Scan for the cell matching the given text and deliver its (X, Y) coordinate at center. 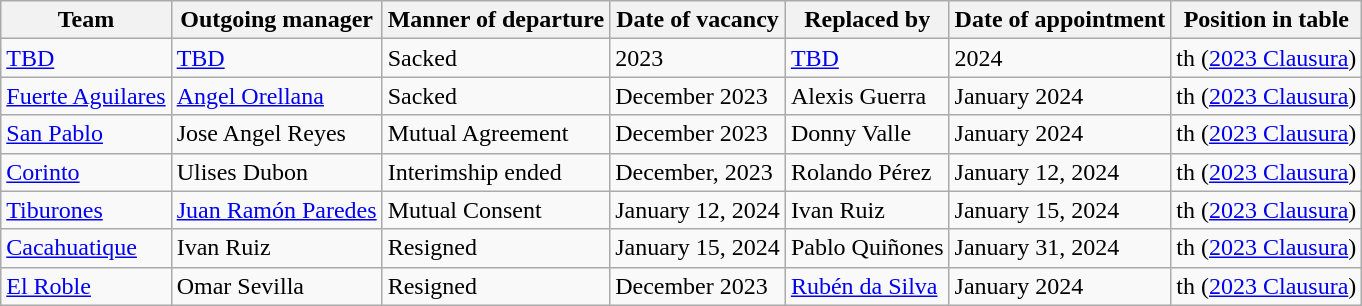
Corinto (86, 172)
Ulises Dubon (276, 172)
Pablo Quiñones (867, 248)
Rubén da Silva (867, 286)
San Pablo (86, 134)
Team (86, 20)
January 31, 2024 (1060, 248)
Angel Orellana (276, 96)
December, 2023 (698, 172)
Tiburones (86, 210)
Omar Sevilla (276, 286)
Position in table (1266, 20)
Replaced by (867, 20)
Juan Ramón Paredes (276, 210)
Date of vacancy (698, 20)
Fuerte Aguilares (86, 96)
Date of appointment (1060, 20)
Donny Valle (867, 134)
2023 (698, 58)
Rolando Pérez (867, 172)
Interimship ended (496, 172)
Outgoing manager (276, 20)
Mutual Consent (496, 210)
El Roble (86, 286)
Alexis Guerra (867, 96)
Cacahuatique (86, 248)
Jose Angel Reyes (276, 134)
2024 (1060, 58)
Mutual Agreement (496, 134)
Manner of departure (496, 20)
